Provide the [x, y] coordinate of the cell's center where the given text is located.  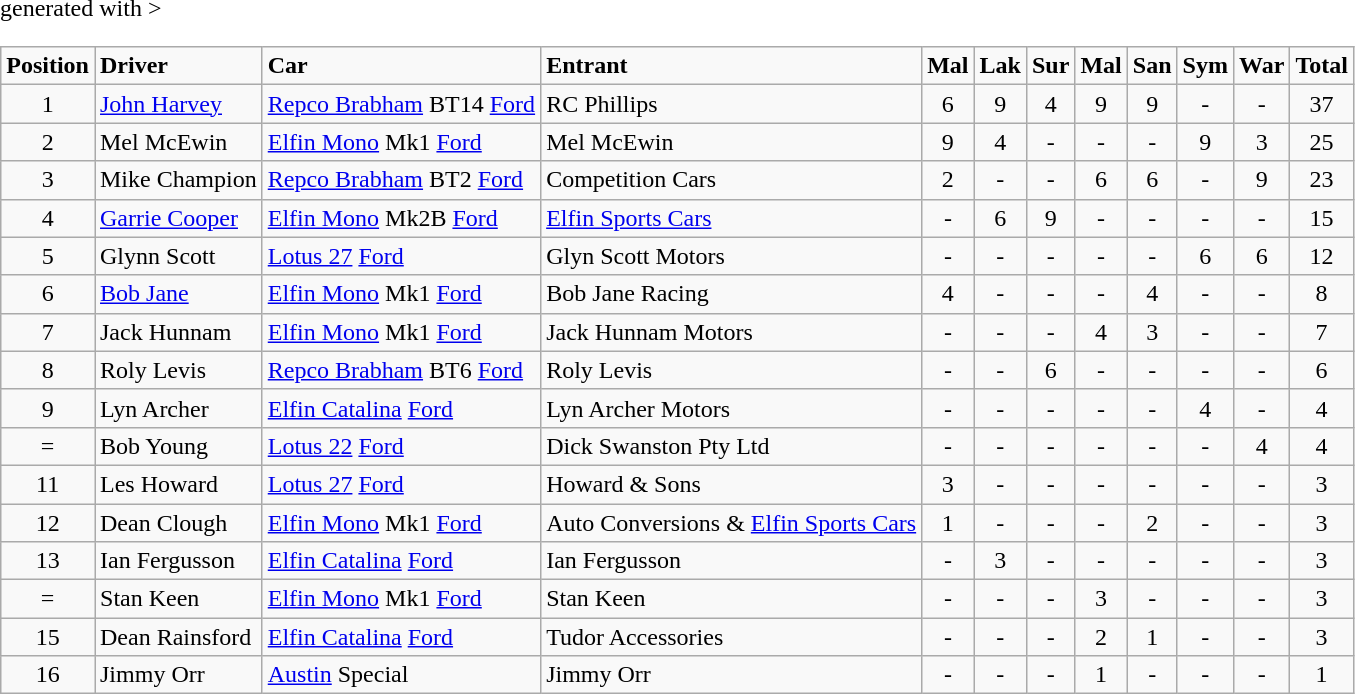
Lotus 22 Ford [401, 446]
25 [1322, 142]
Jack Hunnam [178, 332]
Dick Swanston Pty Ltd [732, 446]
Tudor Accessories [732, 637]
Elfin Mono Mk2B Ford [401, 218]
Position [48, 66]
Total [1322, 66]
Dean Clough [178, 523]
Auto Conversions & Elfin Sports Cars [732, 523]
Bob Jane [178, 294]
Austin Special [401, 675]
5 [48, 256]
Competition Cars [732, 180]
Driver [178, 66]
War [1261, 66]
16 [48, 675]
Elfin Sports Cars [732, 218]
Howard & Sons [732, 484]
Sym [1205, 66]
Bob Jane Racing [732, 294]
13 [48, 561]
Glynn Scott [178, 256]
Les Howard [178, 484]
11 [48, 484]
Dean Rainsford [178, 637]
Car [401, 66]
Mike Champion [178, 180]
Lak [1000, 66]
Lyn Archer [178, 408]
37 [1322, 104]
23 [1322, 180]
Jack Hunnam Motors [732, 332]
San [1152, 66]
Repco Brabham BT6 Ford [401, 370]
Bob Young [178, 446]
Garrie Cooper [178, 218]
Entrant [732, 66]
John Harvey [178, 104]
Glyn Scott Motors [732, 256]
Lyn Archer Motors [732, 408]
Repco Brabham BT14 Ford [401, 104]
RC Phillips [732, 104]
Repco Brabham BT2 Ford [401, 180]
Sur [1050, 66]
